Return the (x, y) coordinate for the center point of the cell that contains the specified text.  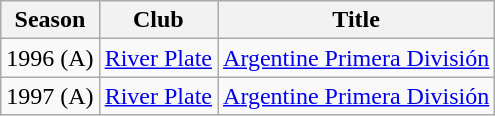
Title (356, 20)
1997 (A) (50, 96)
1996 (A) (50, 58)
Season (50, 20)
Club (158, 20)
